For the text-containing cell, return its midpoint in (x, y) coordinate format. 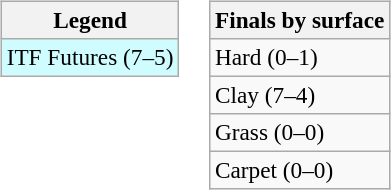
Hard (0–1) (300, 57)
Grass (0–0) (300, 133)
Finals by surface (300, 20)
ITF Futures (7–5) (90, 57)
Carpet (0–0) (300, 171)
Clay (7–4) (300, 95)
Legend (90, 20)
